Output the [X, Y] coordinate of the center of the cell containing the given text.  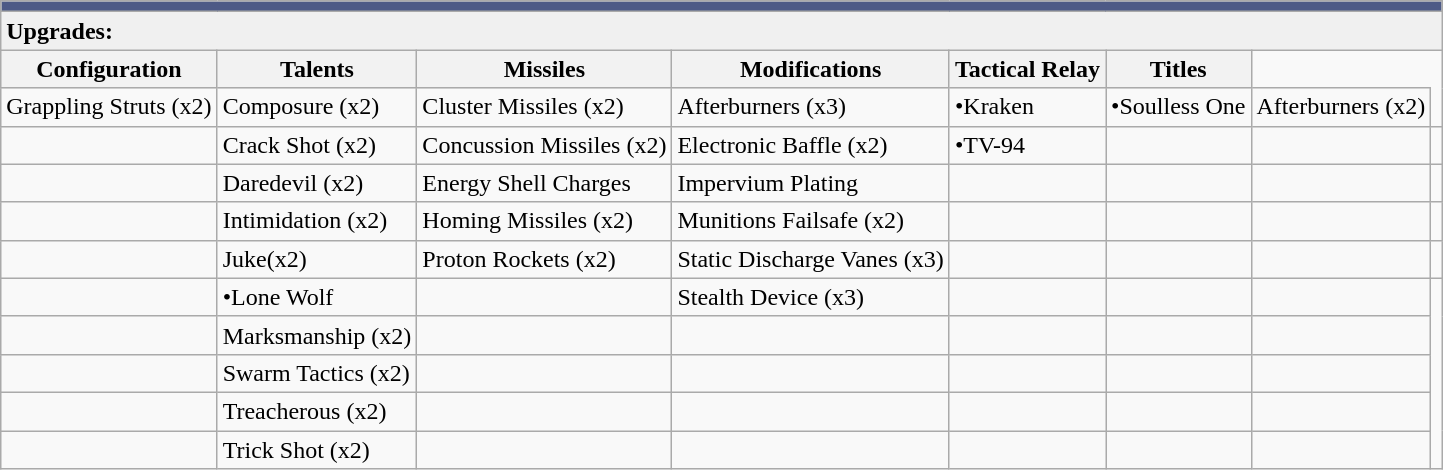
Concussion Missiles (x2) [544, 145]
Electronic Baffle (x2) [810, 145]
Intimidation (x2) [317, 221]
Impervium Plating [810, 183]
Talents [317, 69]
Daredevil (x2) [317, 183]
Treacherous (x2) [317, 411]
•Kraken [1027, 107]
Cluster Missiles (x2) [544, 107]
Juke(x2) [317, 259]
•Lone Wolf [317, 297]
Configuration [109, 69]
Afterburners (x3) [810, 107]
Missiles [544, 69]
Energy Shell Charges [544, 183]
Upgrades: [722, 31]
Swarm Tactics (x2) [317, 373]
Stealth Device (x3) [810, 297]
Composure (x2) [317, 107]
Homing Missiles (x2) [544, 221]
Modifications [810, 69]
Grappling Struts (x2) [109, 107]
Trick Shot (x2) [317, 449]
Proton Rockets (x2) [544, 259]
Marksmanship (x2) [317, 335]
•Soulless One [1178, 107]
Titles [1178, 69]
Tactical Relay [1027, 69]
Static Discharge Vanes (x3) [810, 259]
Munitions Failsafe (x2) [810, 221]
Crack Shot (x2) [317, 145]
•TV-94 [1027, 145]
Afterburners (x2) [1341, 107]
